Provide the [X, Y] coordinate of the cell's center where the given text is located.  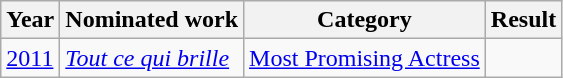
2011 [30, 58]
Nominated work [152, 20]
Year [30, 20]
Most Promising Actress [365, 58]
Category [365, 20]
Tout ce qui brille [152, 58]
Result [523, 20]
